Identify which cell holds the provided text, then report its (X, Y) central coordinate. 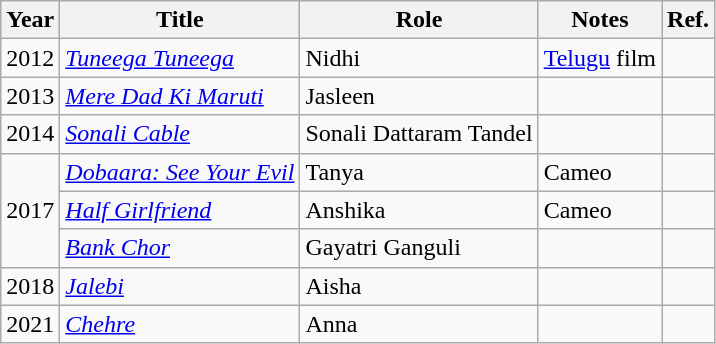
Half Girlfriend (180, 210)
Year (30, 20)
Telugu film (600, 58)
Bank Chor (180, 248)
Sonali Dattaram Tandel (419, 134)
2018 (30, 286)
Aisha (419, 286)
Dobaara: See Your Evil (180, 172)
Jasleen (419, 96)
Anna (419, 324)
Nidhi (419, 58)
Mere Dad Ki Maruti (180, 96)
Tanya (419, 172)
Role (419, 20)
2012 (30, 58)
2014 (30, 134)
Chehre (180, 324)
Tuneega Tuneega (180, 58)
Notes (600, 20)
2013 (30, 96)
Gayatri Ganguli (419, 248)
Ref. (688, 20)
Jalebi (180, 286)
Anshika (419, 210)
2017 (30, 210)
Sonali Cable (180, 134)
2021 (30, 324)
Title (180, 20)
